Scan for the cell matching the given text and deliver its [x, y] coordinate at center. 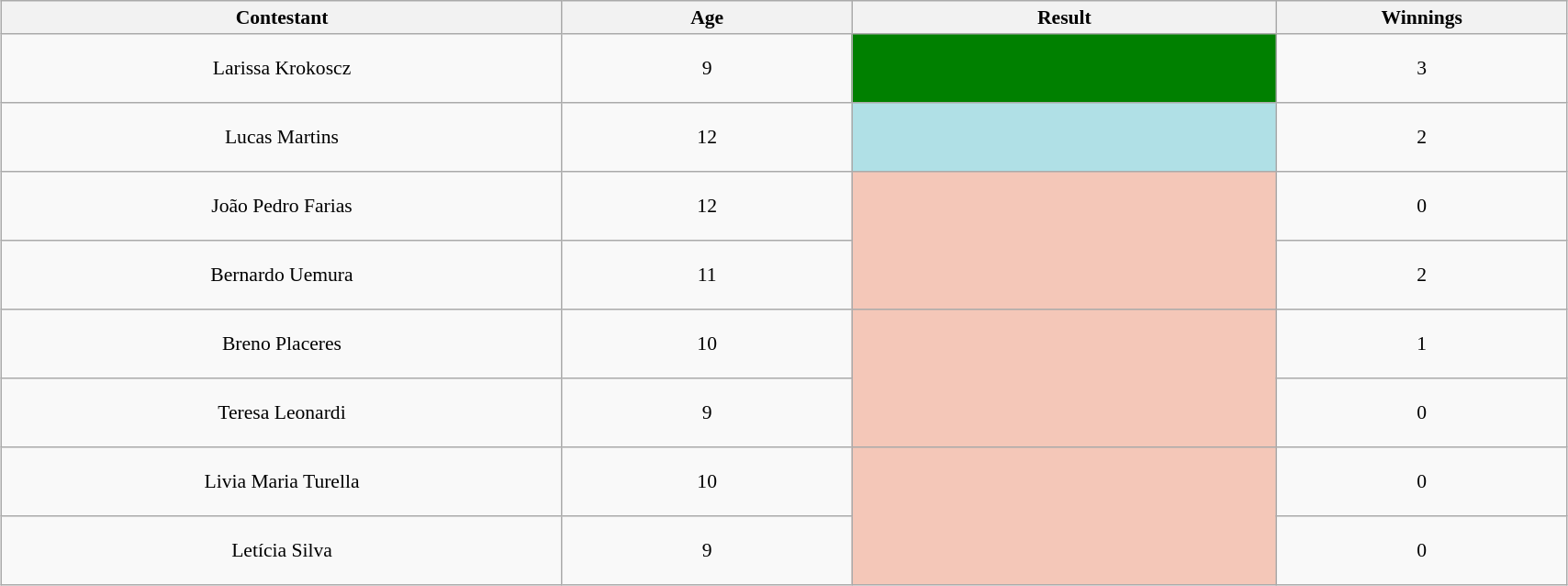
Contestant [283, 17]
Livia Maria Turella [283, 481]
Breno Placeres [283, 344]
João Pedro Farias [283, 206]
3 [1421, 68]
Larissa Krokoscz [283, 68]
Result [1065, 17]
1 [1421, 344]
Lucas Martins [283, 138]
Winnings [1421, 17]
Teresa Leonardi [283, 413]
11 [707, 276]
Letícia Silva [283, 551]
Age [707, 17]
Bernardo Uemura [283, 276]
